Scan for the cell matching the given text and deliver its (x, y) coordinate at center. 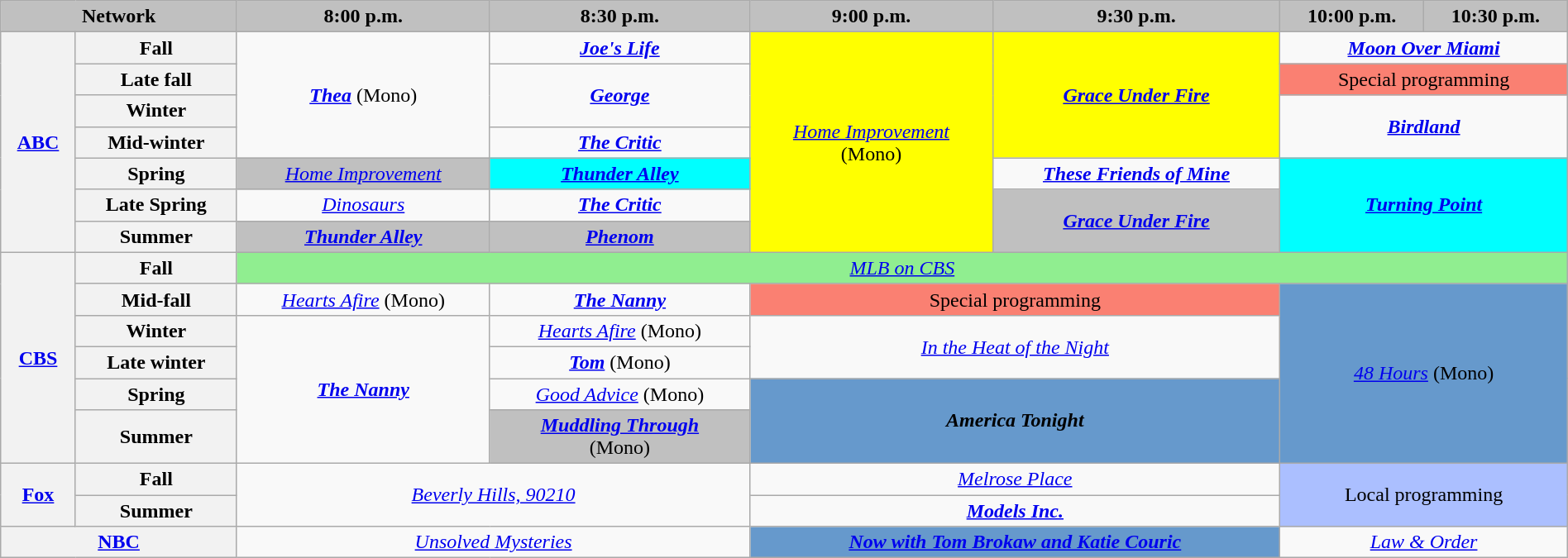
Tom (Mono) (620, 362)
Unsolved Mysteries (493, 542)
Joe's Life (620, 48)
9:00 p.m. (872, 17)
Melrose Place (1016, 479)
Home Improvement (363, 174)
Late Spring (155, 205)
8:00 p.m. (363, 17)
48 Hours (Mono) (1424, 374)
Local programming (1424, 495)
Muddling Through(Mono) (620, 436)
Turning Point (1424, 205)
MLB on CBS (901, 268)
NBC (119, 542)
Mid-winter (155, 142)
10:00 p.m. (1352, 17)
Law & Order (1424, 542)
Phenom (620, 236)
Late winter (155, 362)
Fox (38, 495)
Good Advice (Mono) (620, 394)
Mid-fall (155, 299)
Network (119, 17)
Late fall (155, 79)
Birdland (1424, 126)
Home Improvement(Mono) (872, 142)
George (620, 95)
In the Heat of the Night (1016, 346)
ABC (38, 142)
CBS (38, 357)
Models Inc. (1016, 511)
8:30 p.m. (620, 17)
Dinosaurs (363, 205)
9:30 p.m. (1136, 17)
America Tonight (1016, 422)
Now with Tom Brokaw and Katie Couric (1016, 542)
Thea (Mono) (363, 95)
Beverly Hills, 90210 (493, 495)
Moon Over Miami (1424, 48)
These Friends of Mine (1136, 174)
10:30 p.m. (1496, 17)
